Determine the [X, Y] coordinate at the center of the cell enclosing the given text.  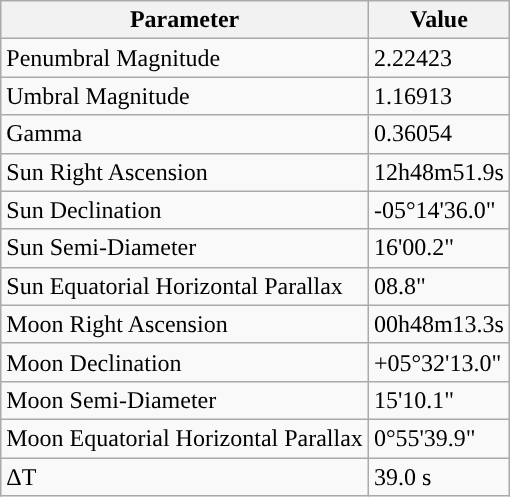
+05°32'13.0" [438, 362]
16'00.2" [438, 248]
1.16913 [438, 96]
Moon Right Ascension [185, 324]
Gamma [185, 134]
Parameter [185, 20]
08.8" [438, 286]
12h48m51.9s [438, 172]
Sun Semi-Diameter [185, 248]
0.36054 [438, 134]
Sun Declination [185, 210]
ΔT [185, 477]
Umbral Magnitude [185, 96]
Sun Right Ascension [185, 172]
2.22423 [438, 58]
Moon Declination [185, 362]
39.0 s [438, 477]
00h48m13.3s [438, 324]
Penumbral Magnitude [185, 58]
0°55'39.9" [438, 438]
Sun Equatorial Horizontal Parallax [185, 286]
15'10.1" [438, 400]
-05°14'36.0" [438, 210]
Moon Semi-Diameter [185, 400]
Value [438, 20]
Moon Equatorial Horizontal Parallax [185, 438]
